Scan for the cell matching the given text and deliver its [x, y] coordinate at center. 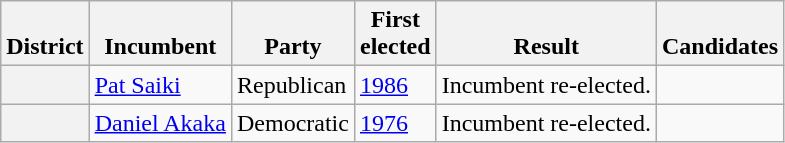
Republican [292, 85]
1976 [395, 123]
Party [292, 34]
Daniel Akaka [160, 123]
Incumbent [160, 34]
Candidates [720, 34]
Firstelected [395, 34]
Result [546, 34]
District [45, 34]
Democratic [292, 123]
Pat Saiki [160, 85]
1986 [395, 85]
